Find where the given text appears and provide that cell's center as [x, y] coordinate. 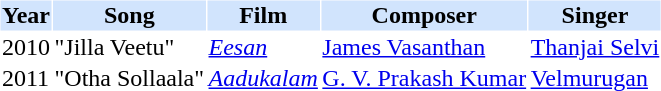
Thanjai Selvi [595, 47]
Composer [424, 15]
Eesan [263, 47]
"Jilla Veetu" [130, 47]
Film [263, 15]
Song [130, 15]
Singer [595, 15]
James Vasanthan [424, 47]
Year [26, 15]
2010 [26, 47]
